From the cell containing the given text, extract its center point as (X, Y) coordinate. 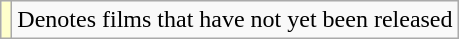
Denotes films that have not yet been released (235, 20)
